Scan for the cell matching the given text and deliver its [X, Y] coordinate at center. 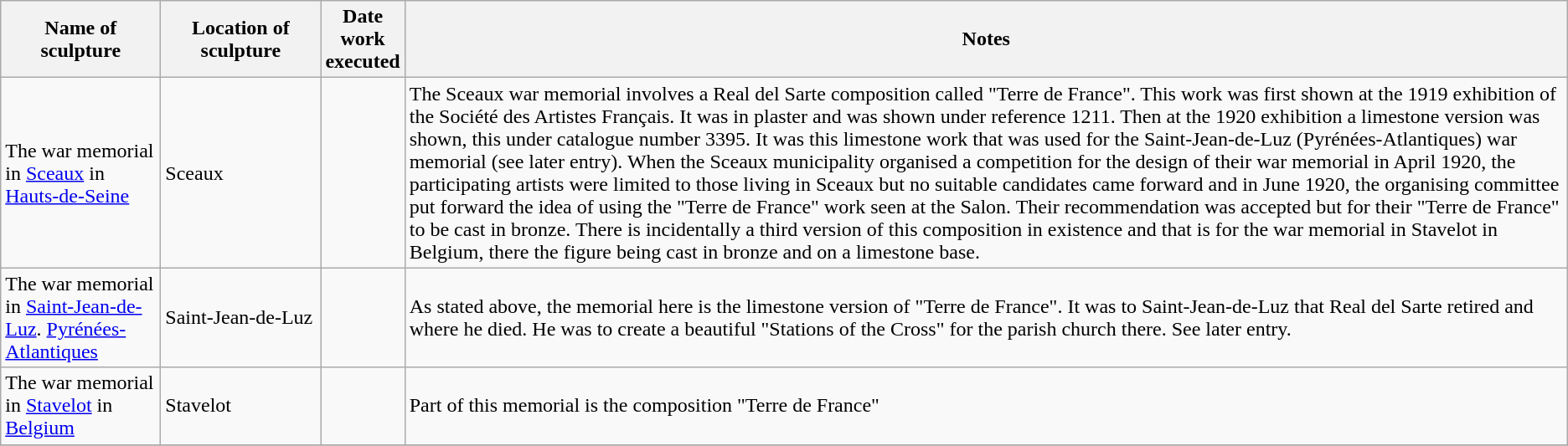
The war memorial in Sceaux in Hauts-de-Seine [80, 172]
Stavelot [241, 406]
The war memorial in Saint-Jean-de-Luz. Pyrénées-Atlantiques [80, 318]
Part of this memorial is the composition "Terre de France" [986, 406]
Location of sculpture [241, 39]
Notes [986, 39]
Sceaux [241, 172]
The war memorial in Stavelot in Belgium [80, 406]
Date work executed [363, 39]
Name of sculpture [80, 39]
Saint-Jean-de-Luz [241, 318]
